Search for the cell housing the specified text and yield its (x, y) center coordinate. 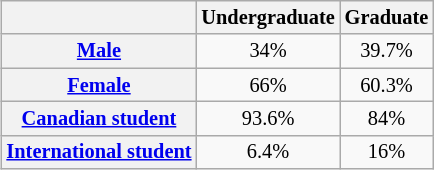
Male (100, 51)
International student (100, 152)
39.7% (386, 51)
66% (268, 85)
93.6% (268, 119)
Graduate (386, 18)
6.4% (268, 152)
Canadian student (100, 119)
60.3% (386, 85)
34% (268, 51)
Female (100, 85)
16% (386, 152)
Undergraduate (268, 18)
84% (386, 119)
